Pinpoint the cell where the given text exists, returning its [x, y] midpoint coordinate. 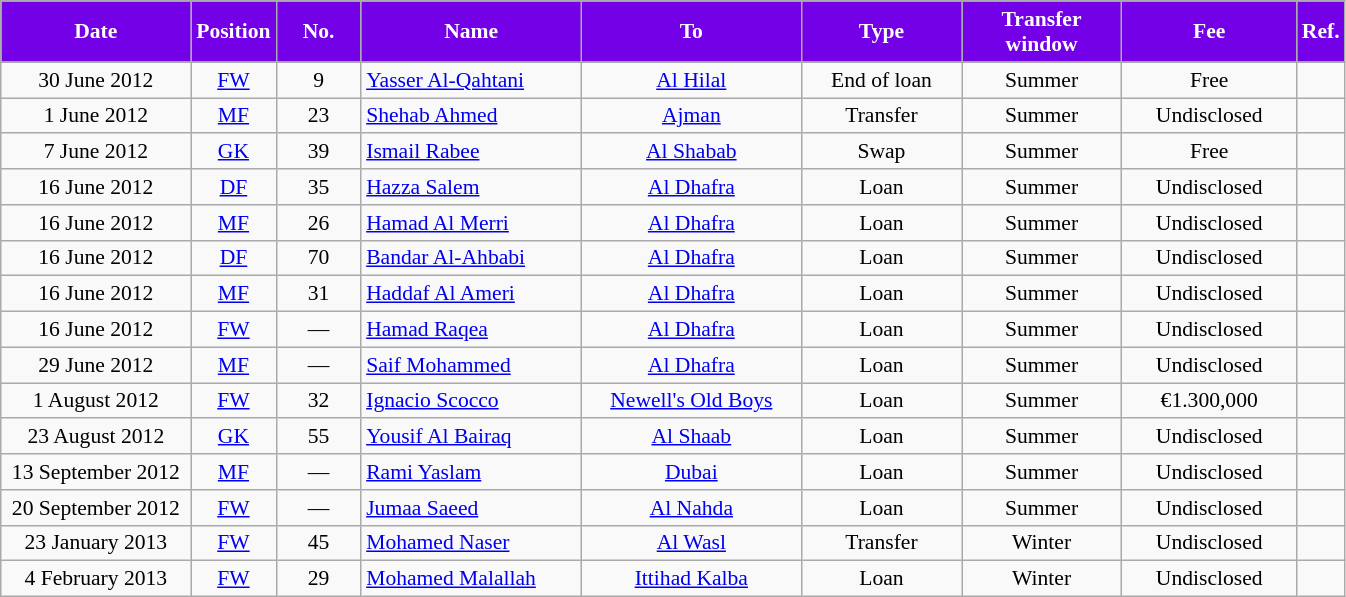
Saif Mohammed [471, 365]
55 [318, 437]
Bandar Al-Ahbabi [471, 258]
39 [318, 152]
Al Shaab [691, 437]
1 June 2012 [96, 116]
70 [318, 258]
26 [318, 223]
€1.300,000 [1210, 401]
Fee [1210, 32]
No. [318, 32]
35 [318, 187]
31 [318, 294]
Hazza Salem [471, 187]
Name [471, 32]
Jumaa Saeed [471, 508]
29 [318, 579]
Mohamed Malallah [471, 579]
9 [318, 80]
Newell's Old Boys [691, 401]
1 August 2012 [96, 401]
Swap [881, 152]
30 June 2012 [96, 80]
23 August 2012 [96, 437]
Al Shabab [691, 152]
Shehab Ahmed [471, 116]
Yasser Al-Qahtani [471, 80]
Ref. [1321, 32]
Al Hilal [691, 80]
Type [881, 32]
Yousif Al Bairaq [471, 437]
4 February 2013 [96, 579]
Dubai [691, 472]
13 September 2012 [96, 472]
Transfer window [1042, 32]
20 September 2012 [96, 508]
Al Nahda [691, 508]
Ittihad Kalba [691, 579]
Mohamed Naser [471, 543]
Rami Yaslam [471, 472]
To [691, 32]
Ajman [691, 116]
23 [318, 116]
32 [318, 401]
Hamad Al Merri [471, 223]
7 June 2012 [96, 152]
Al Wasl [691, 543]
Hamad Raqea [471, 330]
29 June 2012 [96, 365]
Position [234, 32]
Date [96, 32]
End of loan [881, 80]
Haddaf Al Ameri [471, 294]
23 January 2013 [96, 543]
45 [318, 543]
Ismail Rabee [471, 152]
Ignacio Scocco [471, 401]
